Extract the (X, Y) coordinate from the center of the cell holding the provided text.  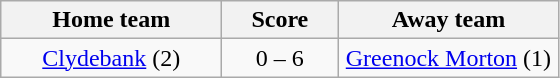
Score (280, 20)
Home team (112, 20)
Clydebank (2) (112, 58)
0 – 6 (280, 58)
Away team (448, 20)
Greenock Morton (1) (448, 58)
